Output the (x, y) coordinate of the center of the cell containing the given text.  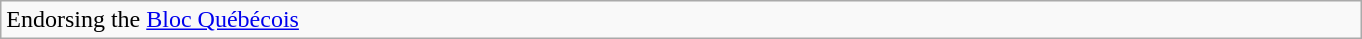
Endorsing the Bloc Québécois (682, 20)
